Pinpoint the cell where the given text exists, returning its (X, Y) midpoint coordinate. 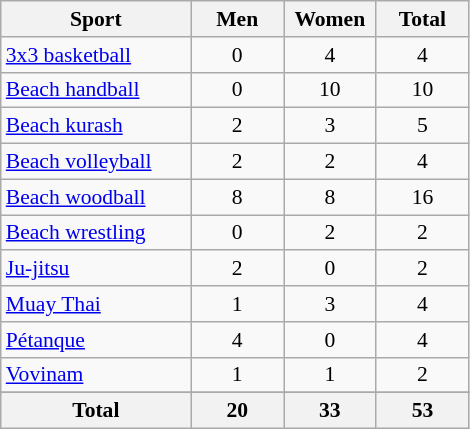
Ju-jitsu (96, 269)
20 (238, 411)
33 (330, 411)
16 (422, 197)
3x3 basketball (96, 55)
Muay Thai (96, 304)
5 (422, 126)
Beach handball (96, 90)
Beach kurash (96, 126)
Beach wrestling (96, 233)
Beach volleyball (96, 162)
Sport (96, 19)
Beach woodball (96, 197)
Women (330, 19)
Vovinam (96, 375)
53 (422, 411)
Men (238, 19)
Pétanque (96, 340)
